From the cell containing the given text, extract its center point as (x, y) coordinate. 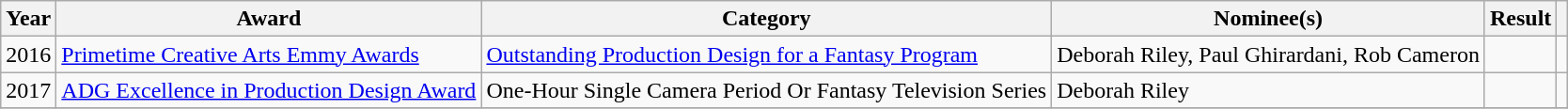
Deborah Riley, Paul Ghirardani, Rob Cameron (1269, 54)
Nominee(s) (1269, 19)
2016 (28, 54)
Deborah Riley (1269, 90)
ADG Excellence in Production Design Award (269, 90)
Outstanding Production Design for a Fantasy Program (767, 54)
One-Hour Single Camera Period Or Fantasy Television Series (767, 90)
Year (28, 19)
Category (767, 19)
Result (1520, 19)
Award (269, 19)
2017 (28, 90)
Primetime Creative Arts Emmy Awards (269, 54)
